Capture the cell that displays the provided text and extract its [x, y] central coordinate. 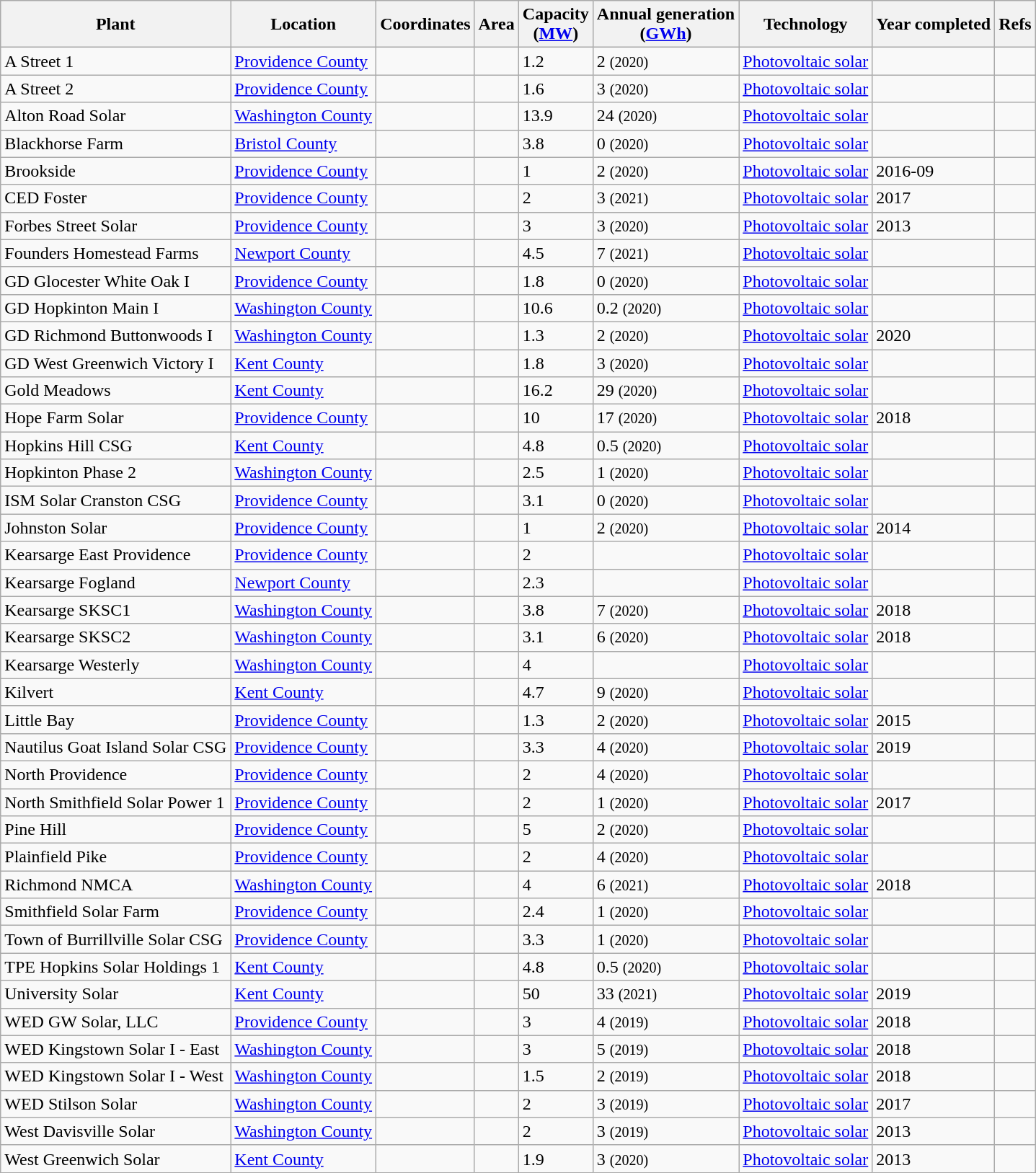
GD Richmond Buttonwoods I [115, 335]
Year completed [934, 25]
Hopkinton Phase 2 [115, 473]
Plant [115, 25]
West Greenwich Solar [115, 1159]
2015 [934, 720]
WED Kingstown Solar I - East [115, 1049]
Alton Road Solar [115, 116]
7 (2021) [665, 253]
Smithfield Solar Farm [115, 912]
2020 [934, 335]
GD West Greenwich Victory I [115, 363]
Gold Meadows [115, 391]
Coordinates [425, 25]
Capacity(MW) [555, 25]
33 (2021) [665, 994]
Hope Farm Solar [115, 418]
6 (2021) [665, 885]
10 [555, 418]
Johnston Solar [115, 528]
West Davisville Solar [115, 1131]
Area [496, 25]
Richmond NMCA [115, 885]
Location [304, 25]
2016-09 [934, 171]
13.9 [555, 116]
Hopkins Hill CSG [115, 446]
GD Glocester White Oak I [115, 280]
Little Bay [115, 720]
A Street 2 [115, 89]
16.2 [555, 391]
0.2 (2020) [665, 308]
Founders Homestead Farms [115, 253]
9 (2020) [665, 692]
Kilvert [115, 692]
Nautilus Goat Island Solar CSG [115, 747]
Kearsarge SKSC1 [115, 610]
2.5 [555, 473]
10.6 [555, 308]
4.5 [555, 253]
Forbes Street Solar [115, 226]
Town of Burrillville Solar CSG [115, 939]
3 (2021) [665, 198]
17 (2020) [665, 418]
Technology [806, 25]
Kearsarge East Providence [115, 555]
7 (2020) [665, 610]
5 (2019) [665, 1049]
1.9 [555, 1159]
Bristol County [304, 143]
North Providence [115, 774]
Annual generation(GWh) [665, 25]
24 (2020) [665, 116]
50 [555, 994]
WED GW Solar, LLC [115, 1022]
Plainfield Pike [115, 857]
WED Kingstown Solar I - West [115, 1076]
GD Hopkinton Main I [115, 308]
A Street 1 [115, 61]
1.5 [555, 1076]
WED Stilson Solar [115, 1104]
29 (2020) [665, 391]
2014 [934, 528]
4 (2019) [665, 1022]
CED Foster [115, 198]
Brookside [115, 171]
1.2 [555, 61]
ISM Solar Cranston CSG [115, 500]
Kearsarge SKSC2 [115, 637]
4.7 [555, 692]
Refs [1015, 25]
5 [555, 830]
Pine Hill [115, 830]
Kearsarge Westerly [115, 665]
2.4 [555, 912]
6 (2020) [665, 637]
2 (2019) [665, 1076]
Blackhorse Farm [115, 143]
North Smithfield Solar Power 1 [115, 802]
University Solar [115, 994]
TPE Hopkins Solar Holdings 1 [115, 967]
Kearsarge Fogland [115, 583]
1.6 [555, 89]
2.3 [555, 583]
